Return the [x, y] coordinate for the center point of the cell that contains the specified text.  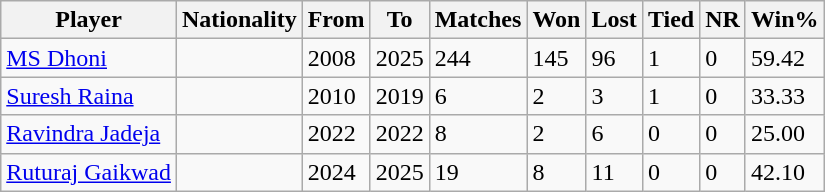
Tied [670, 20]
145 [556, 58]
96 [614, 58]
19 [478, 172]
244 [478, 58]
2024 [336, 172]
From [336, 20]
Nationality [239, 20]
33.33 [784, 96]
42.10 [784, 172]
Won [556, 20]
2010 [336, 96]
11 [614, 172]
To [400, 20]
NR [723, 20]
3 [614, 96]
Lost [614, 20]
Win% [784, 20]
Suresh Raina [89, 96]
Player [89, 20]
Ruturaj Gaikwad [89, 172]
MS Dhoni [89, 58]
59.42 [784, 58]
2019 [400, 96]
Matches [478, 20]
25.00 [784, 134]
2008 [336, 58]
Ravindra Jadeja [89, 134]
